Detect which cell encompasses the target text, then output its (X, Y) center coordinate. 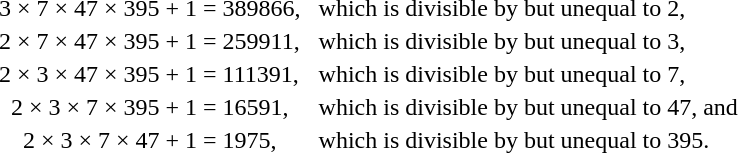
259911, (262, 41)
111391, (262, 74)
16591, (262, 107)
